Detect which cell encompasses the target text, then output its (x, y) center coordinate. 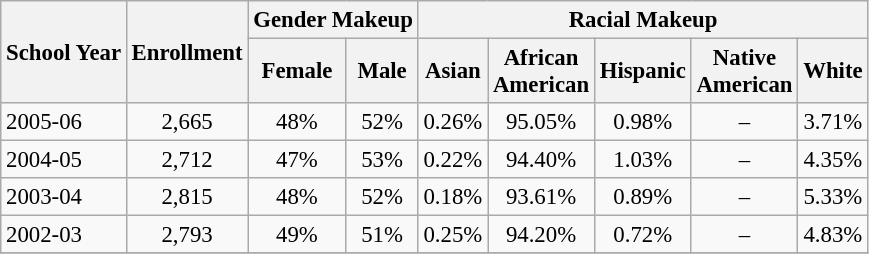
Native American (744, 72)
49% (297, 235)
3.71% (833, 122)
African American (542, 72)
4.83% (833, 235)
1.03% (642, 160)
0.89% (642, 197)
White (833, 72)
0.18% (452, 197)
2005-06 (64, 122)
5.33% (833, 197)
93.61% (542, 197)
Hispanic (642, 72)
Enrollment (187, 52)
0.98% (642, 122)
53% (382, 160)
Racial Makeup (643, 20)
51% (382, 235)
47% (297, 160)
0.72% (642, 235)
4.35% (833, 160)
0.26% (452, 122)
2,793 (187, 235)
95.05% (542, 122)
2,815 (187, 197)
School Year (64, 52)
Gender Makeup (333, 20)
2003-04 (64, 197)
Female (297, 72)
2002-03 (64, 235)
2004-05 (64, 160)
0.25% (452, 235)
94.40% (542, 160)
2,712 (187, 160)
0.22% (452, 160)
Asian (452, 72)
94.20% (542, 235)
2,665 (187, 122)
Male (382, 72)
